Locate the cell with the specified text and output its (x, y) center coordinate. 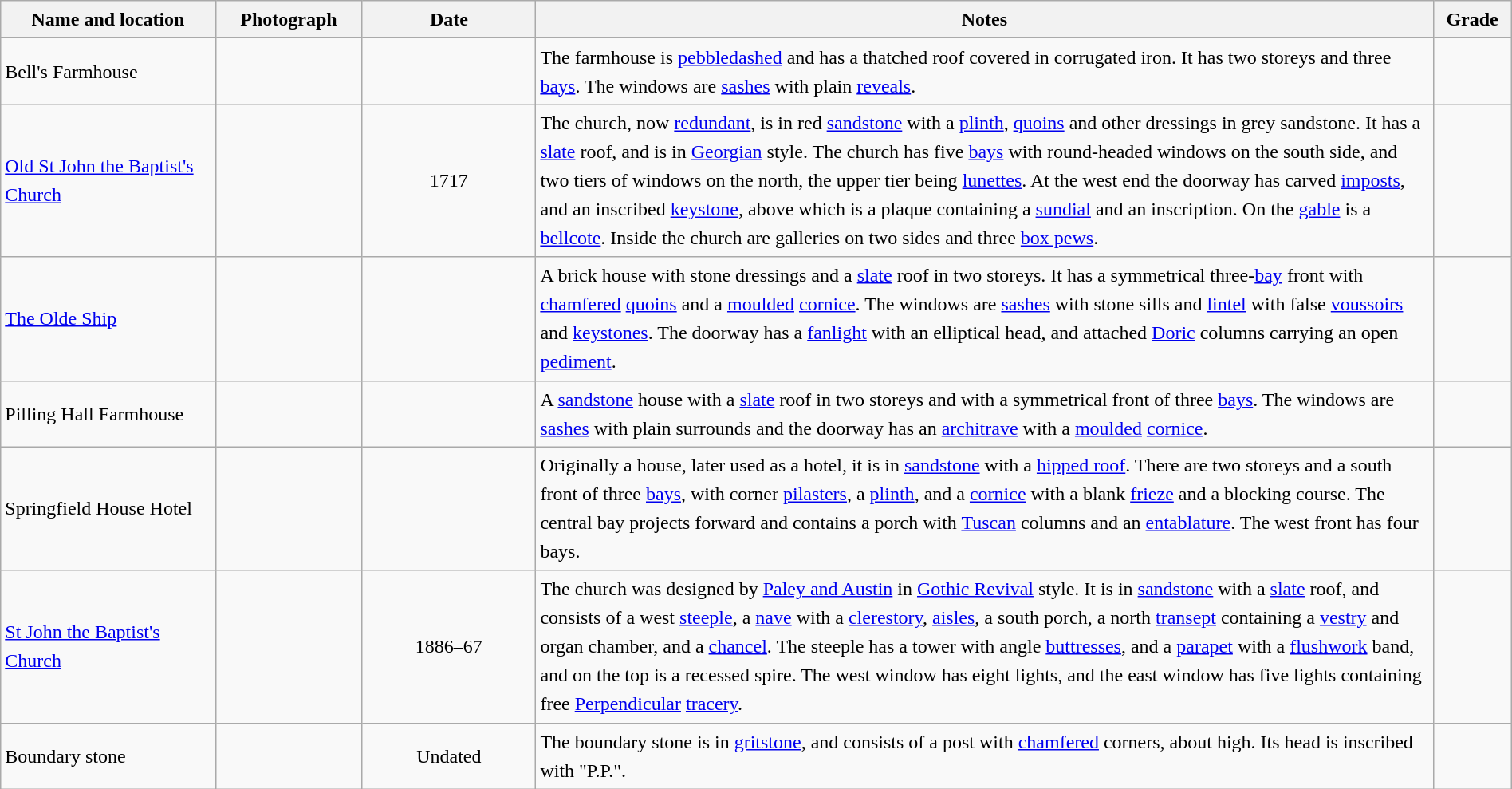
Old St John the Baptist's Church (108, 180)
Boundary stone (108, 756)
Notes (984, 19)
St John the Baptist's Church (108, 646)
Grade (1472, 19)
1886–67 (449, 646)
Springfield House Hotel (108, 509)
1717 (449, 180)
Photograph (289, 19)
Pilling Hall Farmhouse (108, 413)
The boundary stone is in gritstone, and consists of a post with chamfered corners, about high. Its head is inscribed with "P.P.". (984, 756)
Bell's Farmhouse (108, 72)
Date (449, 19)
Undated (449, 756)
The Olde Ship (108, 319)
Name and location (108, 19)
